Detect which cell encompasses the target text, then output its (x, y) center coordinate. 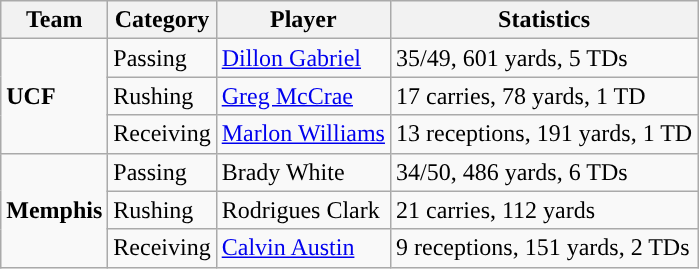
Rodrigues Clark (303, 210)
17 carries, 78 yards, 1 TD (544, 96)
Greg McCrae (303, 96)
Marlon Williams (303, 134)
UCF (54, 96)
Player (303, 20)
13 receptions, 191 yards, 1 TD (544, 134)
34/50, 486 yards, 6 TDs (544, 172)
9 receptions, 151 yards, 2 TDs (544, 248)
Dillon Gabriel (303, 58)
Team (54, 20)
Category (162, 20)
21 carries, 112 yards (544, 210)
Memphis (54, 210)
Brady White (303, 172)
Calvin Austin (303, 248)
Statistics (544, 20)
35/49, 601 yards, 5 TDs (544, 58)
